Return [X, Y] of the center of cell containing provided text 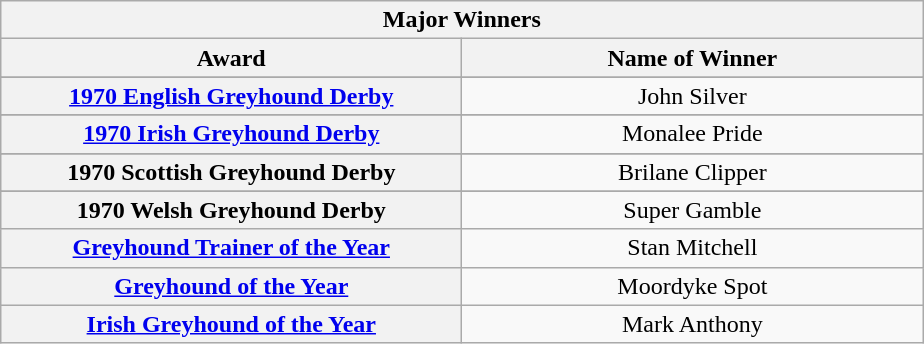
1970 Scottish Greyhound Derby [232, 172]
Mark Anthony [692, 324]
Major Winners [462, 20]
Irish Greyhound of the Year [232, 324]
Monalee Pride [692, 134]
1970 Welsh Greyhound Derby [232, 210]
Stan Mitchell [692, 248]
John Silver [692, 96]
Super Gamble [692, 210]
Greyhound Trainer of the Year [232, 248]
Name of Winner [692, 58]
Greyhound of the Year [232, 286]
Award [232, 58]
Moordyke Spot [692, 286]
1970 Irish Greyhound Derby [232, 134]
Brilane Clipper [692, 172]
1970 English Greyhound Derby [232, 96]
